Identify which cell holds the provided text, then report its [x, y] central coordinate. 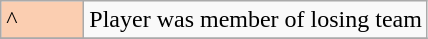
^ [42, 20]
Player was member of losing team [256, 20]
